Pinpoint the cell where the given text exists, returning its [X, Y] midpoint coordinate. 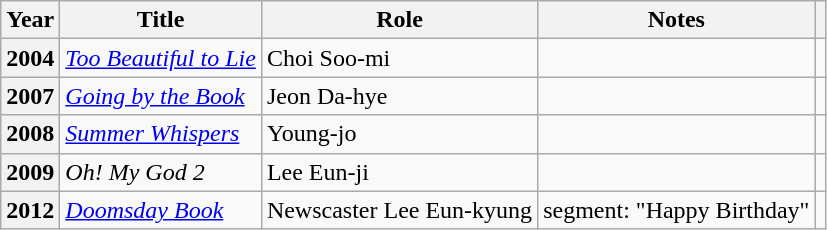
Oh! My God 2 [161, 172]
Doomsday Book [161, 210]
Role [399, 20]
2004 [30, 58]
Choi Soo-mi [399, 58]
Summer Whispers [161, 134]
Too Beautiful to Lie [161, 58]
Lee Eun-ji [399, 172]
2009 [30, 172]
Newscaster Lee Eun-kyung [399, 210]
2008 [30, 134]
Jeon Da-hye [399, 96]
Title [161, 20]
segment: "Happy Birthday" [676, 210]
Going by the Book [161, 96]
Year [30, 20]
2012 [30, 210]
Young-jo [399, 134]
Notes [676, 20]
2007 [30, 96]
